Locate the cell with the specified text and output its [X, Y] center coordinate. 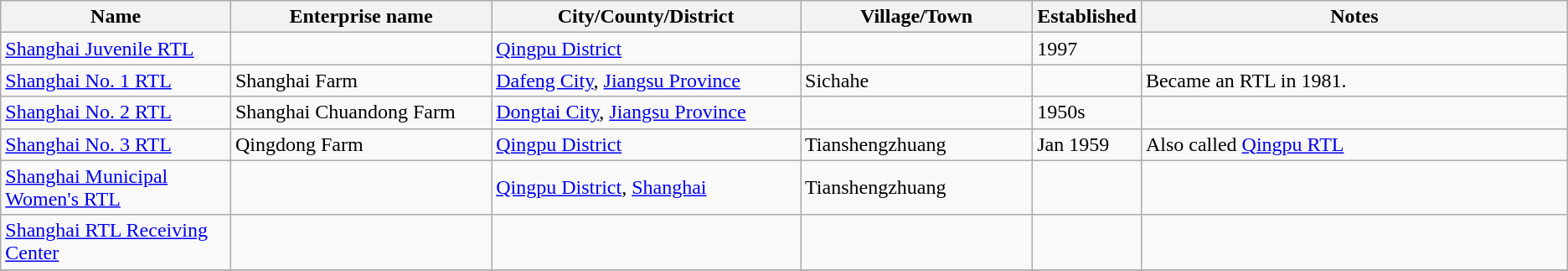
Shanghai No. 1 RTL [116, 81]
Became an RTL in 1981. [1354, 81]
Shanghai No. 2 RTL [116, 112]
Shanghai RTL Receiving Center [116, 242]
City/County/District [647, 17]
Shanghai Chuandong Farm [360, 112]
Notes [1354, 17]
Dongtai City, Jiangsu Province [647, 112]
Also called Qingpu RTL [1354, 144]
Shanghai Municipal Women's RTL [116, 188]
Qingdong Farm [360, 144]
Shanghai No. 3 RTL [116, 144]
Shanghai Farm [360, 81]
Dafeng City, Jiangsu Province [647, 81]
Sichahe [916, 81]
Enterprise name [360, 17]
Village/Town [916, 17]
Jan 1959 [1087, 144]
Qingpu District, Shanghai [647, 188]
Established [1087, 17]
Shanghai Juvenile RTL [116, 49]
1997 [1087, 49]
1950s [1087, 112]
Name [116, 17]
